Scan for the cell matching the given text and deliver its [X, Y] coordinate at center. 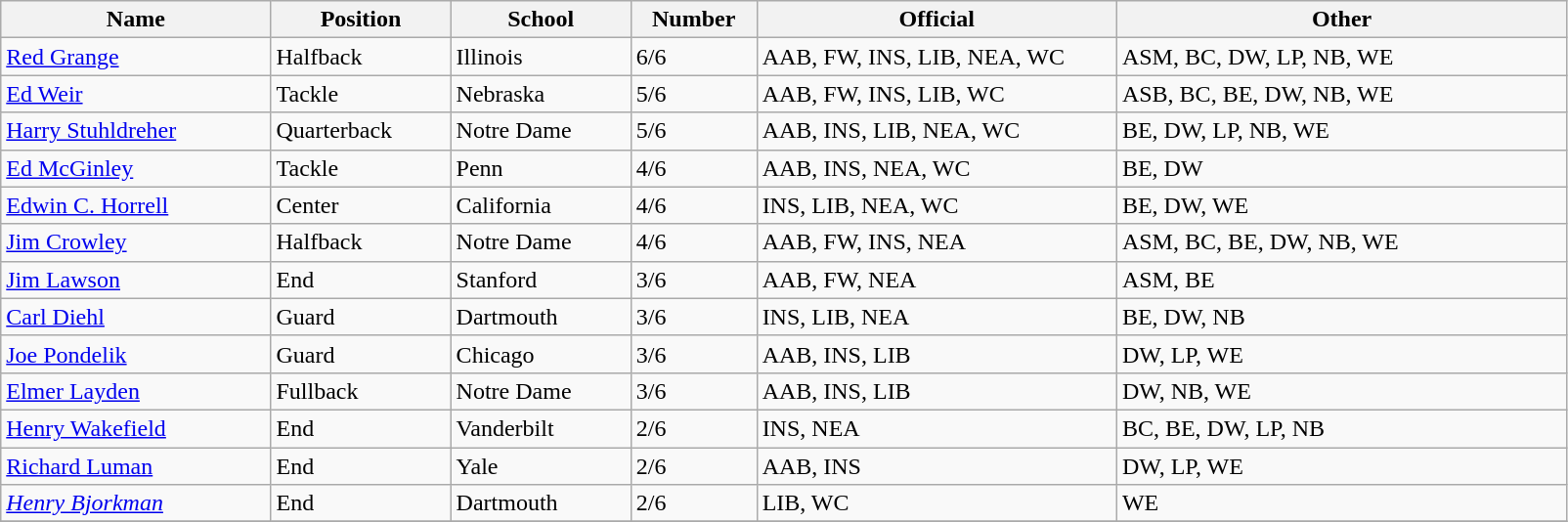
Nebraska [541, 94]
Edwin C. Horrell [136, 205]
School [541, 20]
AAB, INS, LIB, NEA, WC [936, 131]
Chicago [541, 354]
Official [936, 20]
Other [1341, 20]
DW, NB, WE [1341, 391]
BE, DW, LP, NB, WE [1341, 131]
Joe Pondelik [136, 354]
Vanderbilt [541, 428]
ASB, BC, BE, DW, NB, WE [1341, 94]
Jim Crowley [136, 242]
Red Grange [136, 57]
ASM, BE [1341, 280]
AAB, INS, NEA, WC [936, 168]
ASM, BC, BE, DW, NB, WE [1341, 242]
Carl Diehl [136, 317]
AAB, FW, INS, LIB, WC [936, 94]
6/6 [694, 57]
AAB, INS [936, 466]
INS, LIB, NEA [936, 317]
Elmer Layden [136, 391]
BE, DW, WE [1341, 205]
Henry Bjorkman [136, 503]
Ed McGinley [136, 168]
INS, NEA [936, 428]
Henry Wakefield [136, 428]
BE, DW [1341, 168]
AAB, FW, INS, LIB, NEA, WC [936, 57]
Fullback [361, 391]
Jim Lawson [136, 280]
LIB, WC [936, 503]
Center [361, 205]
Yale [541, 466]
Stanford [541, 280]
INS, LIB, NEA, WC [936, 205]
Position [361, 20]
BC, BE, DW, LP, NB [1341, 428]
AAB, FW, INS, NEA [936, 242]
Richard Luman [136, 466]
California [541, 205]
AAB, FW, NEA [936, 280]
Ed Weir [136, 94]
WE [1341, 503]
Penn [541, 168]
Name [136, 20]
Harry Stuhldreher [136, 131]
ASM, BC, DW, LP, NB, WE [1341, 57]
Number [694, 20]
Quarterback [361, 131]
Illinois [541, 57]
BE, DW, NB [1341, 317]
